Output the (x, y) coordinate of the center of the cell containing the given text.  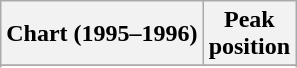
Chart (1995–1996) (102, 34)
Peakposition (249, 34)
